Return the (x, y) coordinate for the center point of the cell that contains the specified text.  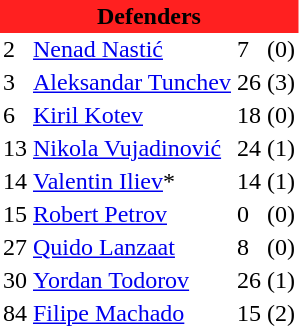
(3) (281, 82)
15 (15, 214)
Nenad Nastić (132, 50)
Yordan Todorov (132, 280)
30 (15, 280)
Valentin Iliev* (132, 182)
Nikola Vujadinović (132, 148)
13 (15, 148)
Robert Petrov (132, 214)
6 (15, 116)
Aleksandar Tunchev (132, 82)
24 (249, 148)
0 (249, 214)
27 (15, 248)
3 (15, 82)
2 (15, 50)
Defenders (149, 16)
18 (249, 116)
Quido Lanzaat (132, 248)
8 (249, 248)
Kiril Kotev (132, 116)
7 (249, 50)
